For the text-containing cell, return its midpoint in (x, y) coordinate format. 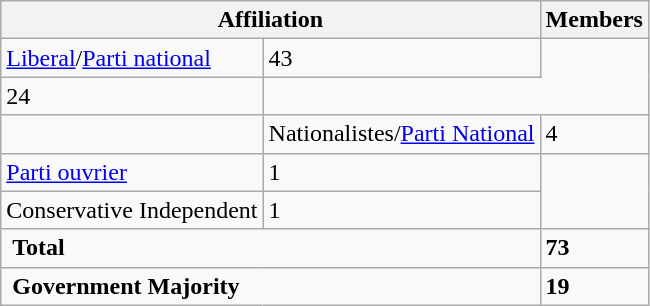
4 (594, 134)
43 (402, 58)
19 (594, 286)
73 (594, 248)
24 (132, 96)
Nationalistes/Parti National (402, 134)
Government Majority (270, 286)
Affiliation (270, 20)
Members (594, 20)
Parti ouvrier (132, 172)
Total (270, 248)
Conservative Independent (132, 210)
Liberal/Parti national (132, 58)
